From the cell containing the given text, extract its center point as [X, Y] coordinate. 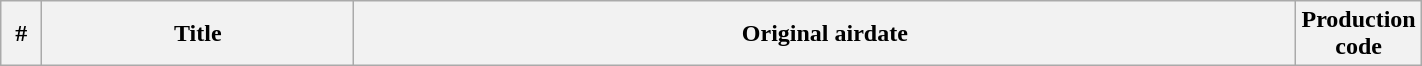
Title [198, 34]
# [22, 34]
Production code [1358, 34]
Original airdate [825, 34]
